From the cell containing the given text, extract its center point as [X, Y] coordinate. 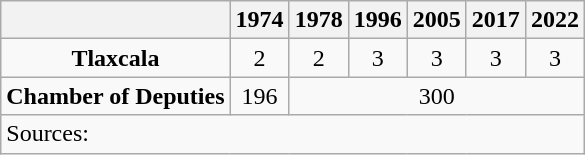
2022 [554, 20]
196 [260, 96]
Sources: [293, 134]
2017 [496, 20]
1974 [260, 20]
2005 [436, 20]
300 [436, 96]
1978 [318, 20]
1996 [378, 20]
Tlaxcala [116, 58]
Chamber of Deputies [116, 96]
